Return the [x, y] coordinate for the center point of the cell that contains the specified text.  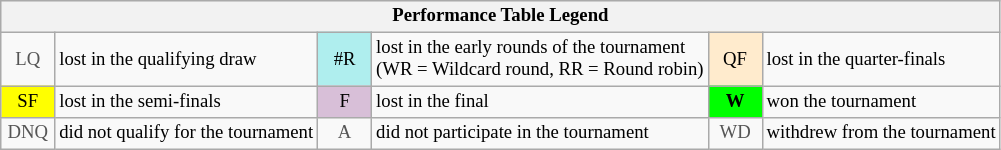
lost in the semi-finals [186, 102]
withdrew from the tournament [881, 134]
did not participate in the tournament [540, 134]
lost in the qualifying draw [186, 60]
F [345, 102]
A [345, 134]
SF [28, 102]
Performance Table Legend [500, 16]
W [735, 102]
#R [345, 60]
DNQ [28, 134]
WD [735, 134]
won the tournament [881, 102]
QF [735, 60]
did not qualify for the tournament [186, 134]
lost in the quarter-finals [881, 60]
lost in the final [540, 102]
lost in the early rounds of the tournament(WR = Wildcard round, RR = Round robin) [540, 60]
LQ [28, 60]
